Capture the cell that displays the provided text and extract its (x, y) central coordinate. 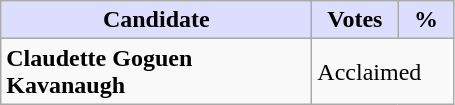
Votes (355, 20)
Candidate (156, 20)
Claudette Goguen Kavanaugh (156, 72)
Acclaimed (383, 72)
% (426, 20)
